Scan for the cell matching the given text and deliver its (X, Y) coordinate at center. 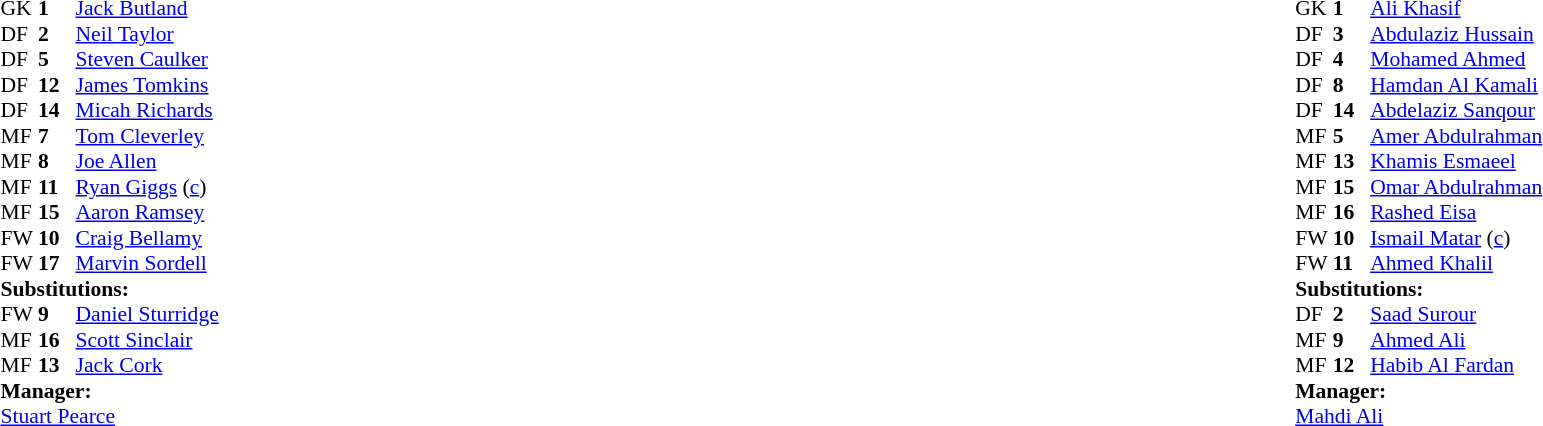
17 (57, 263)
Ismail Matar (c) (1456, 238)
Marvin Sordell (148, 263)
Ahmed Khalil (1456, 263)
Craig Bellamy (148, 238)
Abdulaziz Hussain (1456, 34)
4 (1352, 59)
Habib Al Fardan (1456, 365)
Scott Sinclair (148, 340)
Ahmed Ali (1456, 340)
Tom Cleverley (148, 136)
Hamdan Al Kamali (1456, 85)
Neil Taylor (148, 34)
Mohamed Ahmed (1456, 59)
Joe Allen (148, 161)
Khamis Esmaeel (1456, 161)
Omar Abdulrahman (1456, 187)
Ryan Giggs (c) (148, 187)
Jack Cork (148, 365)
7 (57, 136)
Amer Abdulrahman (1456, 136)
3 (1352, 34)
Steven Caulker (148, 59)
Micah Richards (148, 111)
Daniel Sturridge (148, 315)
Saad Surour (1456, 315)
Abdelaziz Sanqour (1456, 111)
James Tomkins (148, 85)
Rashed Eisa (1456, 213)
Aaron Ramsey (148, 213)
